Locate the cell with the specified text and output its (X, Y) center coordinate. 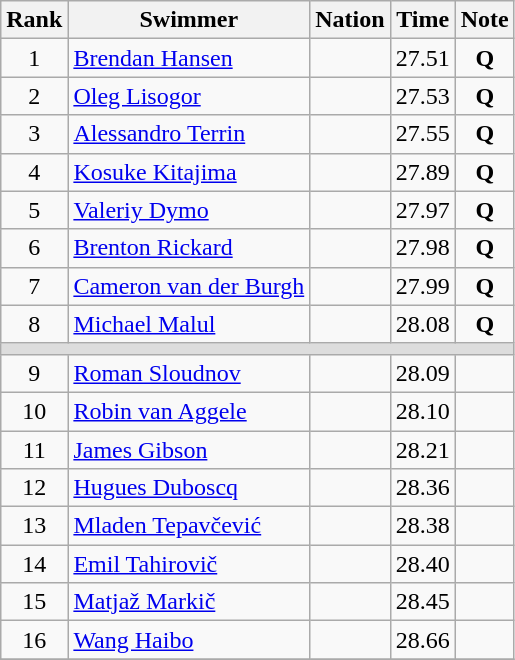
12 (34, 488)
Brenton Rickard (189, 248)
Roman Sloudnov (189, 373)
Rank (34, 20)
14 (34, 564)
Alessandro Terrin (189, 134)
4 (34, 172)
Valeriy Dymo (189, 210)
Oleg Lisogor (189, 96)
Wang Haibo (189, 640)
28.08 (422, 324)
Matjaž Markič (189, 602)
28.36 (422, 488)
10 (34, 411)
Robin van Aggele (189, 411)
28.10 (422, 411)
Mladen Tepavčević (189, 526)
27.53 (422, 96)
5 (34, 210)
Michael Malul (189, 324)
28.09 (422, 373)
9 (34, 373)
James Gibson (189, 449)
6 (34, 248)
11 (34, 449)
Note (484, 20)
Time (422, 20)
7 (34, 286)
28.40 (422, 564)
1 (34, 58)
16 (34, 640)
27.51 (422, 58)
28.66 (422, 640)
Nation (350, 20)
8 (34, 324)
Brendan Hansen (189, 58)
27.55 (422, 134)
27.99 (422, 286)
2 (34, 96)
Swimmer (189, 20)
28.45 (422, 602)
Cameron van der Burgh (189, 286)
28.38 (422, 526)
27.97 (422, 210)
15 (34, 602)
Hugues Duboscq (189, 488)
13 (34, 526)
3 (34, 134)
Emil Tahirovič (189, 564)
28.21 (422, 449)
Kosuke Kitajima (189, 172)
27.98 (422, 248)
27.89 (422, 172)
